Identify which cell holds the provided text, then report its [x, y] central coordinate. 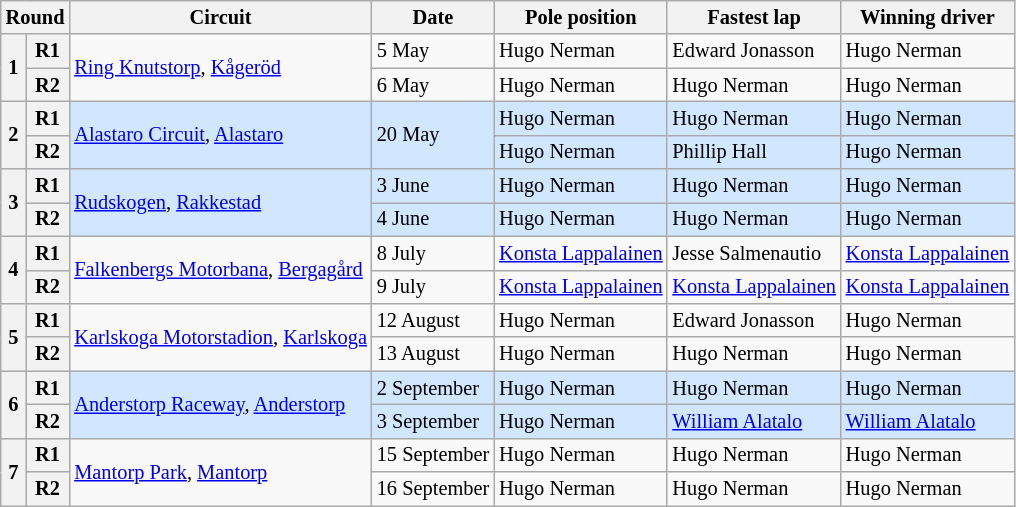
3 [14, 202]
Date [433, 17]
Circuit [220, 17]
4 June [433, 219]
2 [14, 134]
6 May [433, 85]
2 September [433, 388]
Phillip Hall [754, 152]
7 [14, 472]
5 May [433, 51]
3 September [433, 421]
8 July [433, 253]
Pole position [580, 17]
20 May [433, 134]
1 [14, 68]
13 August [433, 354]
Jesse Salmenautio [754, 253]
6 [14, 404]
Karlskoga Motorstadion, Karlskoga [220, 336]
16 September [433, 489]
9 July [433, 287]
Alastaro Circuit, Alastaro [220, 134]
Ring Knutstorp, Kågeröd [220, 68]
Falkenbergs Motorbana, Bergagård [220, 270]
Round [36, 17]
3 June [433, 186]
5 [14, 336]
Winning driver [928, 17]
Fastest lap [754, 17]
Mantorp Park, Mantorp [220, 472]
12 August [433, 320]
Rudskogen, Rakkestad [220, 202]
15 September [433, 455]
4 [14, 270]
Anderstorp Raceway, Anderstorp [220, 404]
